Locate the cell with the specified text and output its [X, Y] center coordinate. 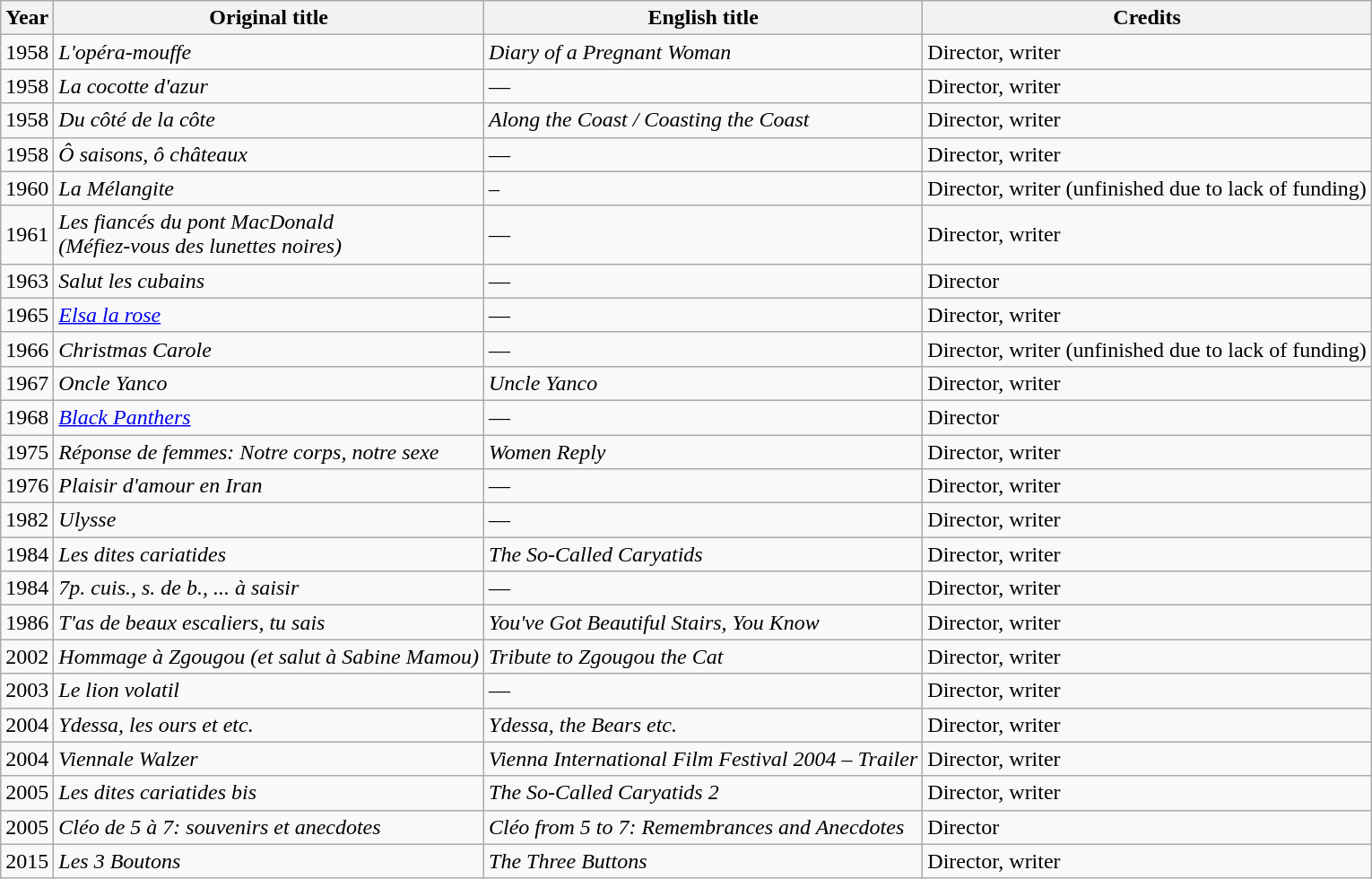
La Mélangite [269, 188]
The So-Called Caryatids 2 [703, 793]
1975 [27, 451]
1976 [27, 486]
1968 [27, 417]
Les dites cariatides [269, 554]
2003 [27, 691]
1982 [27, 520]
1961 [27, 235]
L'opéra-mouffe [269, 52]
Ulysse [269, 520]
Viennale Walzer [269, 759]
Plaisir d'amour en Iran [269, 486]
Les fiancés du pont MacDonald(Méfiez-vous des lunettes noires) [269, 235]
Le lion volatil [269, 691]
Diary of a Pregnant Woman [703, 52]
Vienna International Film Festival 2004 – Trailer [703, 759]
Uncle Yanco [703, 383]
English title [703, 18]
1986 [27, 622]
Réponse de femmes: Notre corps, notre sexe [269, 451]
Ô saisons, ô châteaux [269, 154]
You've Got Beautiful Stairs, You Know [703, 622]
Women Reply [703, 451]
Salut les cubains [269, 281]
Les 3 Boutons [269, 861]
Cléo de 5 à 7: souvenirs et anecdotes [269, 827]
– [703, 188]
Year [27, 18]
1963 [27, 281]
1965 [27, 315]
1967 [27, 383]
Credits [1148, 18]
1966 [27, 349]
Les dites cariatides bis [269, 793]
Ydessa, the Bears etc. [703, 725]
T'as de beaux escaliers, tu sais [269, 622]
2002 [27, 657]
Christmas Carole [269, 349]
The So-Called Caryatids [703, 554]
La cocotte d'azur [269, 86]
7p. cuis., s. de b., ... à saisir [269, 588]
Original title [269, 18]
Du côté de la côte [269, 120]
The Three Buttons [703, 861]
Cléo from 5 to 7: Remembrances and Anecdotes [703, 827]
Black Panthers [269, 417]
Oncle Yanco [269, 383]
Elsa la rose [269, 315]
Tribute to Zgougou the Cat [703, 657]
Along the Coast / Coasting the Coast [703, 120]
2015 [27, 861]
Hommage à Zgougou (et salut à Sabine Mamou) [269, 657]
Ydessa, les ours et etc. [269, 725]
1960 [27, 188]
